Return the [x, y] coordinate for the center point of the cell that contains the specified text.  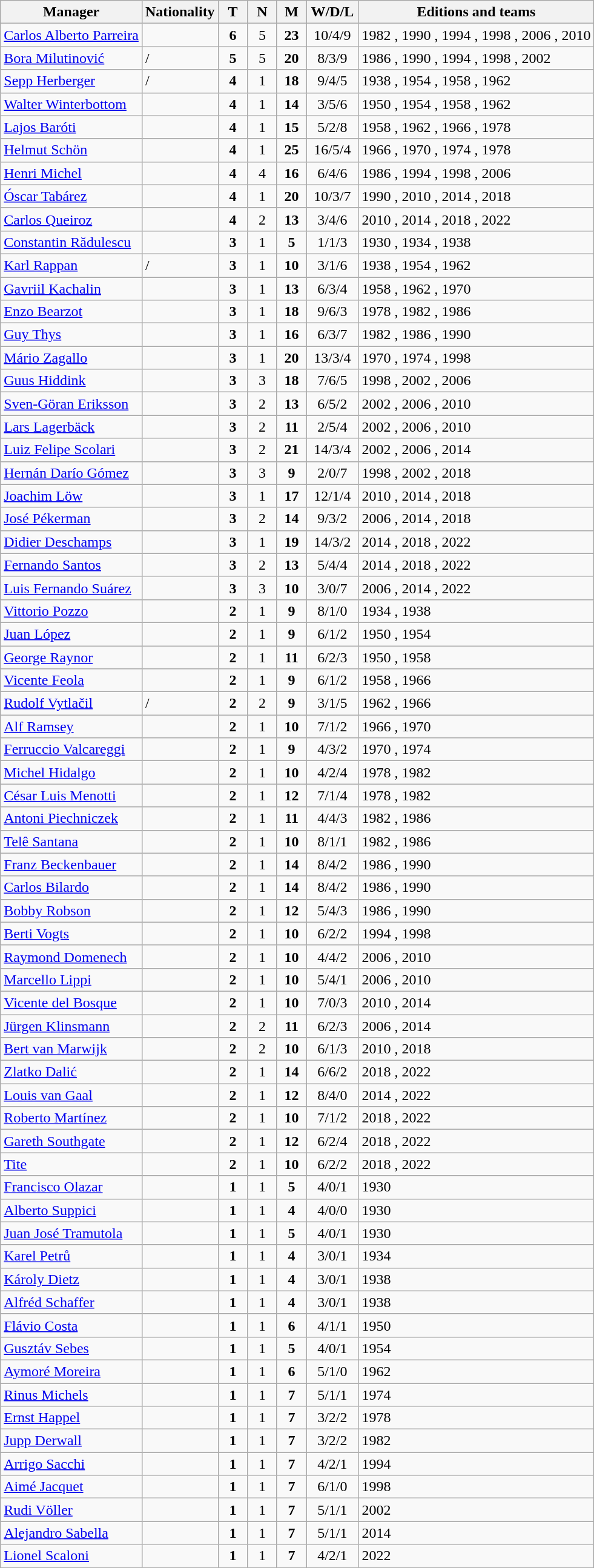
Gareth Southgate [71, 1141]
Henri Michel [71, 173]
Bora Milutinović [71, 58]
Hernán Darío Gómez [71, 473]
1950 , 1954 [476, 634]
Didier Deschamps [71, 542]
1950 [476, 1325]
Enzo Bearzot [71, 312]
2010 , 2014 , 2018 , 2022 [476, 219]
Sepp Herberger [71, 81]
7/0/3 [332, 1003]
2010 , 2014 [476, 1003]
Antoni Piechniczek [71, 819]
Editions and teams [476, 12]
2002 [476, 1510]
Luis Fernando Suárez [71, 588]
3/5/6 [332, 104]
Juan López [71, 634]
Nationality [180, 12]
8/1/0 [332, 611]
4/4/3 [332, 819]
Karl Rappan [71, 265]
Ernst Happel [71, 1418]
Luiz Felipe Scolari [71, 450]
Guy Thys [71, 335]
Michel Hidalgo [71, 772]
Walter Winterbottom [71, 104]
7/1/4 [332, 796]
2006 , 2014 , 2018 [476, 519]
T [233, 12]
6/3/4 [332, 289]
Bert van Marwijk [71, 1049]
12/1/4 [332, 496]
9/4/5 [332, 81]
4/3/2 [332, 749]
1986 , 1994 , 1998 , 2006 [476, 173]
10/3/7 [332, 196]
2002 , 2006 , 2014 [476, 450]
Gavriil Kachalin [71, 289]
Lajos Baróti [71, 127]
Rudi Völler [71, 1510]
Tite [71, 1164]
16/5/4 [332, 150]
Lars Lagerbäck [71, 427]
6/3/7 [332, 335]
2010 , 2018 [476, 1049]
6/2/4 [332, 1141]
José Pékerman [71, 519]
5/4/4 [332, 565]
1962 , 1966 [476, 703]
George Raynor [71, 657]
Guus Hiddink [71, 381]
3/1/5 [332, 703]
7/6/5 [332, 381]
9/3/2 [332, 519]
Juan José Tramutola [71, 1233]
10/4/9 [332, 35]
2014 [476, 1533]
Jürgen Klinsmann [71, 1026]
1994 [476, 1464]
6/1/0 [332, 1487]
M [292, 12]
Alfréd Schaffer [71, 1302]
Jupp Derwall [71, 1441]
14/3/2 [332, 542]
2022 [476, 1556]
5/4/3 [332, 911]
1938 , 1954 , 1962 [476, 265]
1958 , 1962 , 1970 [476, 289]
Vittorio Pozzo [71, 611]
3/4/6 [332, 219]
Francisco Olazar [71, 1187]
1978 [476, 1418]
1966 , 1970 [476, 726]
Rinus Michels [71, 1394]
Rudolf Vytlačil [71, 703]
Flávio Costa [71, 1325]
2010 , 2014 , 2018 [476, 496]
Raymond Domenech [71, 957]
1982 [476, 1441]
6/5/2 [332, 404]
1998 , 2002 , 2006 [476, 381]
Alberto Suppici [71, 1210]
Zlatko Dalić [71, 1072]
1970 , 1974 , 1998 [476, 358]
1962 [476, 1371]
César Luis Menotti [71, 796]
2/0/7 [332, 473]
Constantin Rădulescu [71, 242]
1958 , 1962 , 1966 , 1978 [476, 127]
1978 , 1982 , 1986 [476, 312]
Gusztáv Sebes [71, 1348]
Fernando Santos [71, 565]
Óscar Tabárez [71, 196]
1950 , 1954 , 1958 , 1962 [476, 104]
2006 , 2014 [476, 1026]
Carlos Bilardo [71, 888]
1974 [476, 1394]
3/1/6 [332, 265]
Franz Beckenbauer [71, 865]
Marcello Lippi [71, 980]
Vicente del Bosque [71, 1003]
3/0/7 [332, 588]
Ferruccio Valcareggi [71, 749]
2/5/4 [332, 427]
1990 , 2010 , 2014 , 2018 [476, 196]
6/1/3 [332, 1049]
8/1/1 [332, 842]
9/6/3 [332, 312]
Aimé Jacquet [71, 1487]
Louis van Gaal [71, 1095]
2006 , 2014 , 2022 [476, 588]
1970 , 1974 [476, 749]
6/6/2 [332, 1072]
5/2/8 [332, 127]
17 [292, 496]
1954 [476, 1348]
14/3/4 [332, 450]
W/D/L [332, 12]
Aymoré Moreira [71, 1371]
6/4/6 [332, 173]
Károly Dietz [71, 1279]
2014 , 2022 [476, 1095]
1958 , 1966 [476, 680]
N [263, 12]
1986 , 1990 , 1994 , 1998 , 2002 [476, 58]
8/4/0 [332, 1095]
15 [292, 127]
Arrigo Sacchi [71, 1464]
Carlos Queiroz [71, 219]
21 [292, 450]
1982 , 1986 , 1990 [476, 335]
Vicente Feola [71, 680]
Berti Vogts [71, 934]
1930 , 1934 , 1938 [476, 242]
1/1/3 [332, 242]
1982 , 1990 , 1994 , 1998 , 2006 , 2010 [476, 35]
Alejandro Sabella [71, 1533]
1934 [476, 1256]
1934 , 1938 [476, 611]
Lionel Scaloni [71, 1556]
Roberto Martínez [71, 1118]
1938 , 1954 , 1958 , 1962 [476, 81]
Alf Ramsey [71, 726]
8/3/9 [332, 58]
Sven-Göran Eriksson [71, 404]
4/0/0 [332, 1210]
4/2/4 [332, 772]
1966 , 1970 , 1974 , 1978 [476, 150]
1998 , 2002 , 2018 [476, 473]
4/1/1 [332, 1325]
4/4/2 [332, 957]
Joachim Löw [71, 496]
25 [292, 150]
Bobby Robson [71, 911]
Carlos Alberto Parreira [71, 35]
Telê Santana [71, 842]
13/3/4 [332, 358]
1994 , 1998 [476, 934]
5/4/1 [332, 980]
19 [292, 542]
Karel Petrů [71, 1256]
Manager [71, 12]
1998 [476, 1487]
1950 , 1958 [476, 657]
Helmut Schön [71, 150]
Mário Zagallo [71, 358]
5/1/0 [332, 1371]
23 [292, 35]
